Locate the cell with the specified text and output its (x, y) center coordinate. 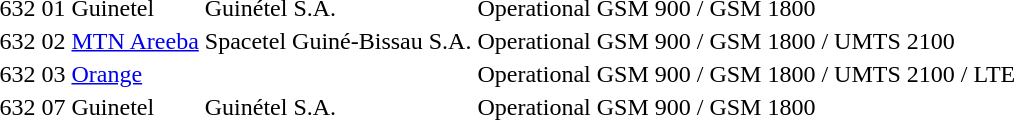
02 (54, 41)
03 (54, 74)
Spacetel Guiné-Bissau S.A. (338, 41)
Orange (135, 74)
MTN Areeba (135, 41)
